Provide the (X, Y) coordinate of the cell's center where the given text is located.  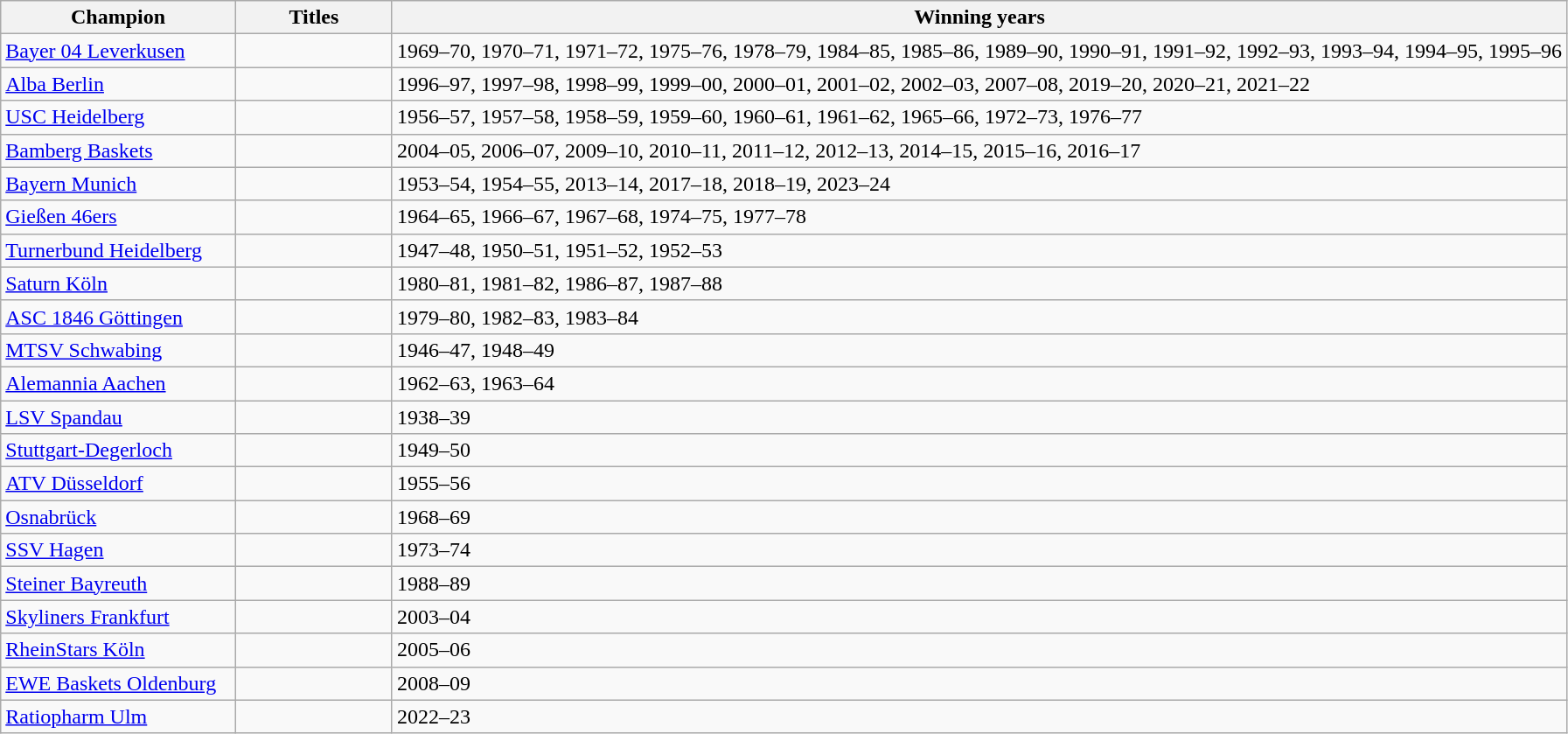
Bamberg Baskets (119, 150)
Bayern Munich (119, 184)
Turnerbund Heidelberg (119, 250)
ASC 1846 Göttingen (119, 317)
1938–39 (979, 417)
LSV Spandau (119, 417)
Bayer 04 Leverkusen (119, 51)
1964–65, 1966–67, 1967–68, 1974–75, 1977–78 (979, 217)
MTSV Schwabing (119, 350)
1953–54, 1954–55, 2013–14, 2017–18, 2018–19, 2023–24 (979, 184)
Alba Berlin (119, 84)
1956–57, 1957–58, 1958–59, 1959–60, 1960–61, 1961–62, 1965–66, 1972–73, 1976–77 (979, 117)
Steiner Bayreuth (119, 584)
Ratiopharm Ulm (119, 717)
1947–48, 1950–51, 1951–52, 1952–53 (979, 250)
SSV Hagen (119, 550)
RheinStars Köln (119, 650)
USC Heidelberg (119, 117)
2005–06 (979, 650)
2003–04 (979, 617)
Gießen 46ers (119, 217)
Champion (119, 17)
Stuttgart-Degerloch (119, 451)
1996–97, 1997–98, 1998–99, 1999–00, 2000–01, 2001–02, 2002–03, 2007–08, 2019–20, 2020–21, 2021–22 (979, 84)
Titles (313, 17)
1949–50 (979, 451)
1968–69 (979, 517)
Alemannia Aachen (119, 383)
2004–05, 2006–07, 2009–10, 2010–11, 2011–12, 2012–13, 2014–15, 2015–16, 2016–17 (979, 150)
1973–74 (979, 550)
EWE Baskets Oldenburg (119, 683)
1979–80, 1982–83, 1983–84 (979, 317)
Osnabrück (119, 517)
Saturn Köln (119, 283)
2008–09 (979, 683)
ATV Düsseldorf (119, 484)
Winning years (979, 17)
1946–47, 1948–49 (979, 350)
1955–56 (979, 484)
Skyliners Frankfurt (119, 617)
2022–23 (979, 717)
1969–70, 1970–71, 1971–72, 1975–76, 1978–79, 1984–85, 1985–86, 1989–90, 1990–91, 1991–92, 1992–93, 1993–94, 1994–95, 1995–96 (979, 51)
1988–89 (979, 584)
1962–63, 1963–64 (979, 383)
1980–81, 1981–82, 1986–87, 1987–88 (979, 283)
